Capture the cell that displays the provided text and extract its (x, y) central coordinate. 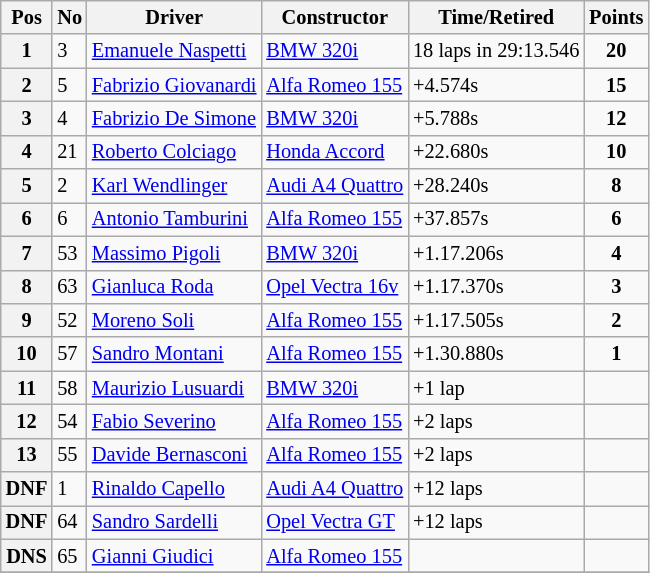
15 (616, 85)
Fabrizio Giovanardi (174, 85)
Rinaldo Capello (174, 489)
Constructor (334, 17)
65 (70, 556)
+1.17.505s (496, 320)
11 (27, 388)
Opel Vectra GT (334, 522)
Points (616, 17)
Pos (27, 17)
63 (70, 287)
Driver (174, 17)
Massimo Pigoli (174, 253)
7 (27, 253)
Honda Accord (334, 152)
58 (70, 388)
52 (70, 320)
Time/Retired (496, 17)
64 (70, 522)
Sandro Montani (174, 354)
No (70, 17)
21 (70, 152)
20 (616, 51)
+1.17.370s (496, 287)
Gianluca Roda (174, 287)
Davide Bernasconi (174, 455)
13 (27, 455)
+22.680s (496, 152)
Fabio Severino (174, 421)
+1 lap (496, 388)
+1.17.206s (496, 253)
54 (70, 421)
Gianni Giudici (174, 556)
57 (70, 354)
Maurizio Lusuardi (174, 388)
Antonio Tamburini (174, 219)
Opel Vectra 16v (334, 287)
+4.574s (496, 85)
Roberto Colciago (174, 152)
9 (27, 320)
53 (70, 253)
+37.857s (496, 219)
18 laps in 29:13.546 (496, 51)
Sandro Sardelli (174, 522)
+1.30.880s (496, 354)
Fabrizio De Simone (174, 118)
Moreno Soli (174, 320)
Karl Wendlinger (174, 186)
55 (70, 455)
+5.788s (496, 118)
+28.240s (496, 186)
DNS (27, 556)
Emanuele Naspetti (174, 51)
